Scan for the cell matching the given text and deliver its (X, Y) coordinate at center. 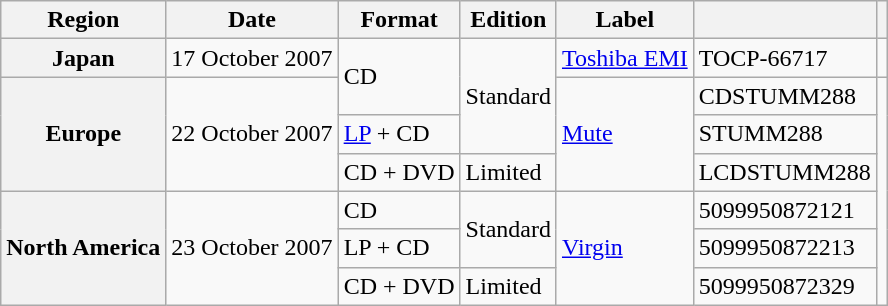
Date (252, 20)
5099950872329 (784, 286)
22 October 2007 (252, 134)
Japan (84, 58)
North America (84, 248)
23 October 2007 (252, 248)
5099950872213 (784, 248)
Toshiba EMI (624, 58)
TOCP-66717 (784, 58)
Edition (508, 20)
5099950872121 (784, 210)
Format (399, 20)
Label (624, 20)
17 October 2007 (252, 58)
Virgin (624, 248)
Europe (84, 134)
LCDSTUMM288 (784, 172)
Region (84, 20)
STUMM288 (784, 134)
CDSTUMM288 (784, 96)
Mute (624, 134)
